Search for the cell housing the specified text and yield its [x, y] center coordinate. 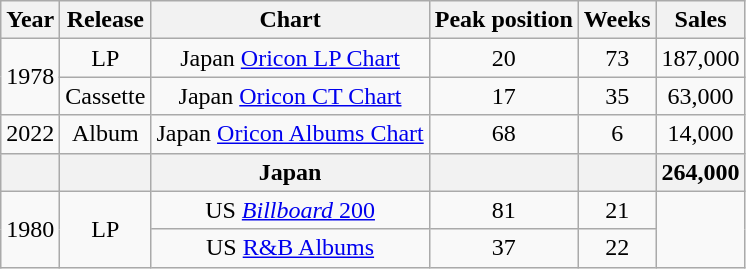
264,000 [700, 172]
21 [617, 210]
37 [504, 248]
Cassette [106, 96]
Sales [700, 20]
14,000 [700, 134]
1978 [30, 77]
Japan Oricon LP Chart [290, 58]
1980 [30, 229]
Year [30, 20]
Release [106, 20]
20 [504, 58]
Album [106, 134]
35 [617, 96]
Japan Oricon Albums Chart [290, 134]
187,000 [700, 58]
17 [504, 96]
US R&B Albums [290, 248]
6 [617, 134]
Peak position [504, 20]
63,000 [700, 96]
73 [617, 58]
US Billboard 200 [290, 210]
81 [504, 210]
Japan Oricon CT Chart [290, 96]
Chart [290, 20]
68 [504, 134]
Weeks [617, 20]
2022 [30, 134]
Japan [290, 172]
22 [617, 248]
